Detect which cell encompasses the target text, then output its [x, y] center coordinate. 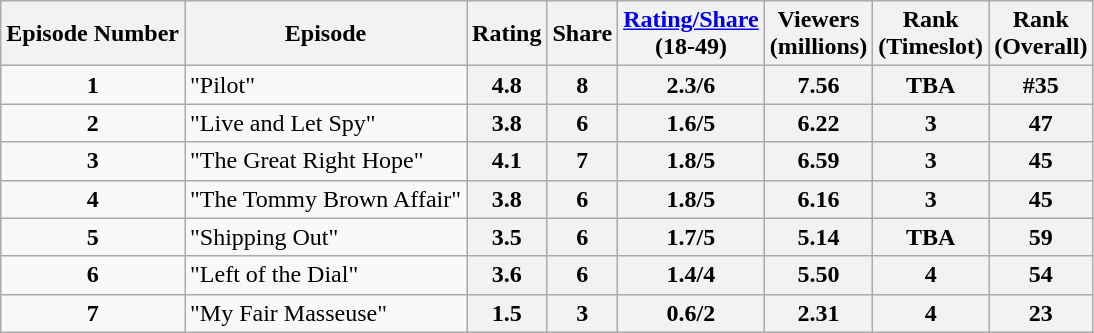
"The Tommy Brown Affair" [325, 199]
1.6/5 [692, 123]
"Live and Let Spy" [325, 123]
"Left of the Dial" [325, 275]
1.7/5 [692, 237]
54 [1041, 275]
23 [1041, 313]
7.56 [818, 85]
2.31 [818, 313]
5.50 [818, 275]
Rating [507, 34]
Rank(Timeslot) [931, 34]
#35 [1041, 85]
Viewers(millions) [818, 34]
5 [93, 237]
3.5 [507, 237]
2.3/6 [692, 85]
Rating/Share(18-49) [692, 34]
"Shipping Out" [325, 237]
1 [93, 85]
3.6 [507, 275]
2 [93, 123]
6.59 [818, 161]
5.14 [818, 237]
6.22 [818, 123]
59 [1041, 237]
1.5 [507, 313]
"My Fair Masseuse" [325, 313]
"The Great Right Hope" [325, 161]
1.4/4 [692, 275]
47 [1041, 123]
Share [582, 34]
Episode [325, 34]
4.8 [507, 85]
6.16 [818, 199]
Rank(Overall) [1041, 34]
8 [582, 85]
0.6/2 [692, 313]
4.1 [507, 161]
"Pilot" [325, 85]
Episode Number [93, 34]
